Search for the cell housing the specified text and yield its (X, Y) center coordinate. 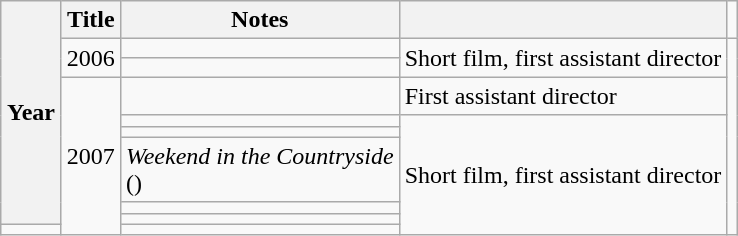
2006 (90, 58)
First assistant director (563, 96)
Title (90, 20)
Weekend in the Countryside () (260, 170)
2007 (90, 156)
Notes (260, 20)
Year (32, 113)
